Locate the cell with the specified text and output its (X, Y) center coordinate. 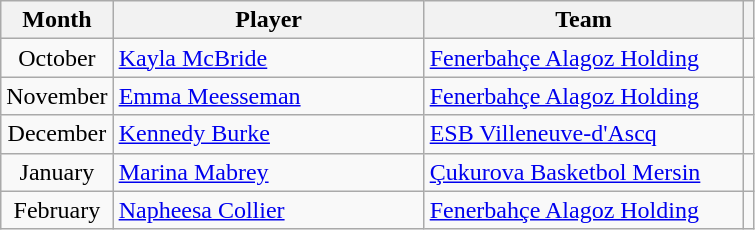
Month (57, 20)
February (57, 210)
Marina Mabrey (268, 172)
October (57, 58)
Napheesa Collier (268, 210)
January (57, 172)
Çukurova Basketbol Mersin (584, 172)
Player (268, 20)
November (57, 96)
ESB Villeneuve-d'Ascq (584, 134)
Emma Meesseman (268, 96)
Kayla McBride (268, 58)
Team (584, 20)
December (57, 134)
Kennedy Burke (268, 134)
